Determine the (x, y) coordinate at the center of the cell enclosing the given text.  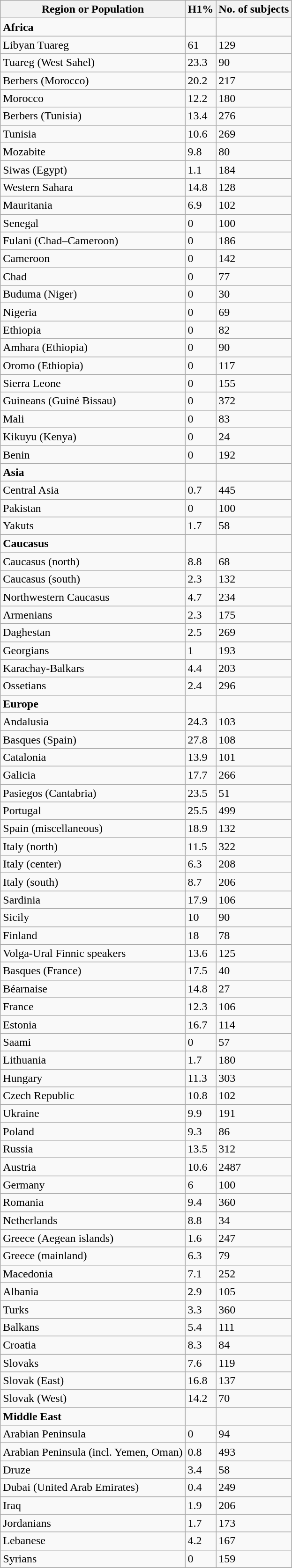
Sierra Leone (93, 383)
8.3 (201, 1345)
114 (254, 1024)
Sardinia (93, 900)
20.2 (201, 80)
Albania (93, 1291)
Guineans (Guiné Bissau) (93, 401)
Amhara (Ethiopia) (93, 348)
1 (201, 650)
Iraq (93, 1505)
4.4 (201, 668)
Basques (Spain) (93, 739)
9.4 (201, 1203)
Russia (93, 1149)
Romania (93, 1203)
Mozabite (93, 152)
167 (254, 1541)
303 (254, 1078)
Italy (center) (93, 864)
108 (254, 739)
Greece (mainland) (93, 1256)
24.3 (201, 722)
Spain (miscellaneous) (93, 829)
Region or Population (93, 9)
0.4 (201, 1488)
France (93, 1006)
8.7 (201, 882)
23.5 (201, 793)
18.9 (201, 829)
Senegal (93, 223)
10.8 (201, 1096)
0.7 (201, 490)
78 (254, 935)
82 (254, 330)
Andalusia (93, 722)
No. of subjects (254, 9)
Armenians (93, 615)
Finland (93, 935)
86 (254, 1131)
186 (254, 241)
155 (254, 383)
312 (254, 1149)
51 (254, 793)
Mauritania (93, 205)
61 (201, 45)
Estonia (93, 1024)
Béarnaise (93, 989)
5.4 (201, 1327)
Sicily (93, 918)
57 (254, 1042)
Caucasus (north) (93, 562)
34 (254, 1220)
9.8 (201, 152)
Ossetians (93, 686)
Western Sahara (93, 187)
192 (254, 454)
Lebanese (93, 1541)
Slovaks (93, 1363)
1.9 (201, 1505)
Cameroon (93, 259)
Asia (93, 472)
Greece (Aegean islands) (93, 1238)
Poland (93, 1131)
Tuareg (West Sahel) (93, 63)
Catalonia (93, 757)
Karachay-Balkars (93, 668)
2487 (254, 1167)
137 (254, 1381)
4.7 (201, 597)
247 (254, 1238)
23.3 (201, 63)
193 (254, 650)
Italy (south) (93, 882)
184 (254, 169)
Turks (93, 1309)
27.8 (201, 739)
111 (254, 1327)
Central Asia (93, 490)
105 (254, 1291)
142 (254, 259)
Basques (France) (93, 971)
Mali (93, 419)
Lithuania (93, 1060)
Tunisia (93, 134)
18 (201, 935)
Pakistan (93, 508)
84 (254, 1345)
203 (254, 668)
13.5 (201, 1149)
Middle East (93, 1416)
372 (254, 401)
13.9 (201, 757)
173 (254, 1523)
17.9 (201, 900)
101 (254, 757)
40 (254, 971)
Austria (93, 1167)
80 (254, 152)
H1% (201, 9)
17.5 (201, 971)
77 (254, 277)
234 (254, 597)
0.8 (201, 1452)
Arabian Peninsula (93, 1434)
Libyan Tuareg (93, 45)
Arabian Peninsula (incl. Yemen, Oman) (93, 1452)
Macedonia (93, 1274)
13.4 (201, 116)
14.2 (201, 1399)
Africa (93, 27)
Oromo (Ethiopia) (93, 365)
322 (254, 846)
70 (254, 1399)
7.1 (201, 1274)
Daghestan (93, 633)
Hungary (93, 1078)
Pasiegos (Cantabria) (93, 793)
Siwas (Egypt) (93, 169)
1.1 (201, 169)
Italy (north) (93, 846)
117 (254, 365)
10 (201, 918)
499 (254, 811)
69 (254, 312)
493 (254, 1452)
24 (254, 437)
129 (254, 45)
249 (254, 1488)
175 (254, 615)
252 (254, 1274)
94 (254, 1434)
Berbers (Morocco) (93, 80)
16.7 (201, 1024)
27 (254, 989)
445 (254, 490)
25.5 (201, 811)
Netherlands (93, 1220)
128 (254, 187)
Europe (93, 704)
16.8 (201, 1381)
266 (254, 775)
68 (254, 562)
Jordanians (93, 1523)
9.3 (201, 1131)
Slovak (West) (93, 1399)
12.2 (201, 98)
1.6 (201, 1238)
276 (254, 116)
Galicia (93, 775)
Slovak (East) (93, 1381)
11.3 (201, 1078)
125 (254, 953)
Chad (93, 277)
Morocco (93, 98)
191 (254, 1114)
Ukraine (93, 1114)
83 (254, 419)
7.6 (201, 1363)
159 (254, 1559)
Croatia (93, 1345)
Ethiopia (93, 330)
Saami (93, 1042)
119 (254, 1363)
Benin (93, 454)
Fulani (Chad–Cameroon) (93, 241)
Northwestern Caucasus (93, 597)
6.9 (201, 205)
103 (254, 722)
Czech Republic (93, 1096)
Georgians (93, 650)
Buduma (Niger) (93, 294)
13.6 (201, 953)
Caucasus (south) (93, 579)
2.5 (201, 633)
Berbers (Tunisia) (93, 116)
217 (254, 80)
Volga-Ural Finnic speakers (93, 953)
6 (201, 1185)
Druze (93, 1470)
2.4 (201, 686)
4.2 (201, 1541)
Yakuts (93, 526)
Kikuyu (Kenya) (93, 437)
Nigeria (93, 312)
9.9 (201, 1114)
Syrians (93, 1559)
Balkans (93, 1327)
30 (254, 294)
11.5 (201, 846)
12.3 (201, 1006)
2.9 (201, 1291)
Caucasus (93, 544)
17.7 (201, 775)
296 (254, 686)
Dubai (United Arab Emirates) (93, 1488)
Portugal (93, 811)
208 (254, 864)
Germany (93, 1185)
79 (254, 1256)
3.3 (201, 1309)
3.4 (201, 1470)
